Pinpoint the cell where the given text exists, returning its [x, y] midpoint coordinate. 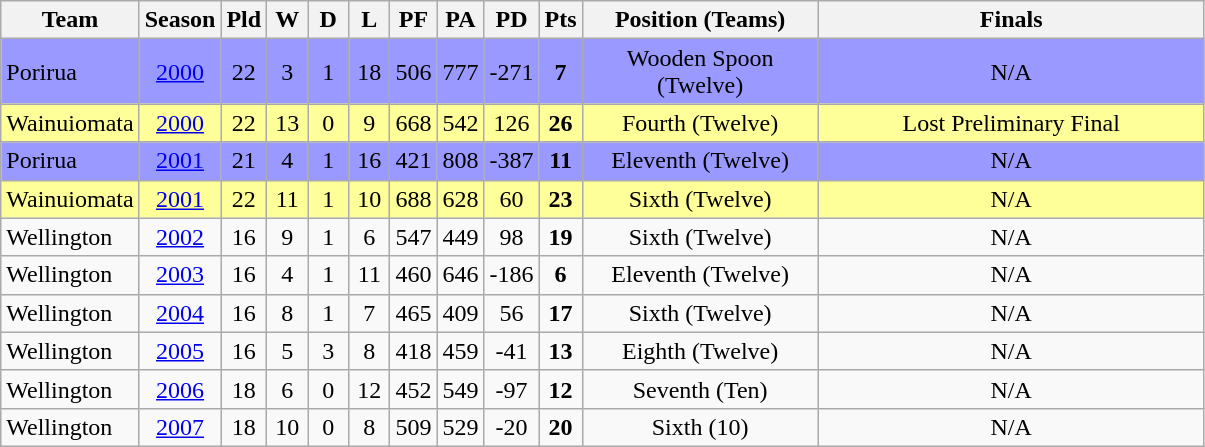
547 [414, 237]
PF [414, 20]
56 [512, 313]
L [370, 20]
Position (Teams) [700, 20]
W [288, 20]
2006 [180, 389]
409 [460, 313]
509 [414, 427]
777 [460, 72]
-387 [512, 161]
Wooden Spoon (Twelve) [700, 72]
2004 [180, 313]
D [328, 20]
421 [414, 161]
Fourth (Twelve) [700, 123]
98 [512, 237]
-186 [512, 275]
Lost Preliminary Final [1011, 123]
2007 [180, 427]
21 [244, 161]
Sixth (10) [700, 427]
459 [460, 351]
Seventh (Ten) [700, 389]
2005 [180, 351]
-20 [512, 427]
23 [560, 199]
26 [560, 123]
465 [414, 313]
646 [460, 275]
549 [460, 389]
460 [414, 275]
126 [512, 123]
Season [180, 20]
20 [560, 427]
5 [288, 351]
452 [414, 389]
542 [460, 123]
Eighth (Twelve) [700, 351]
Pts [560, 20]
Pld [244, 20]
529 [460, 427]
-41 [512, 351]
-271 [512, 72]
449 [460, 237]
688 [414, 199]
60 [512, 199]
668 [414, 123]
-97 [512, 389]
17 [560, 313]
Team [70, 20]
628 [460, 199]
PD [512, 20]
418 [414, 351]
2003 [180, 275]
PA [460, 20]
Finals [1011, 20]
2002 [180, 237]
19 [560, 237]
808 [460, 161]
506 [414, 72]
